From the cell containing the given text, extract its center point as [x, y] coordinate. 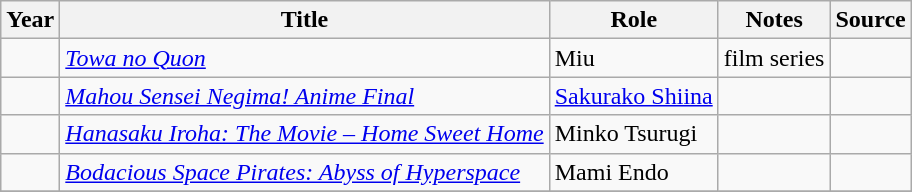
Sakurako Shiina [634, 96]
Title [304, 20]
Hanasaku Iroha: The Movie – Home Sweet Home [304, 134]
Mahou Sensei Negima! Anime Final [304, 96]
Mami Endo [634, 172]
Year [30, 20]
film series [774, 58]
Miu [634, 58]
Towa no Quon [304, 58]
Notes [774, 20]
Source [870, 20]
Bodacious Space Pirates: Abyss of Hyperspace [304, 172]
Minko Tsurugi [634, 134]
Role [634, 20]
